Capture the cell that displays the provided text and extract its [X, Y] central coordinate. 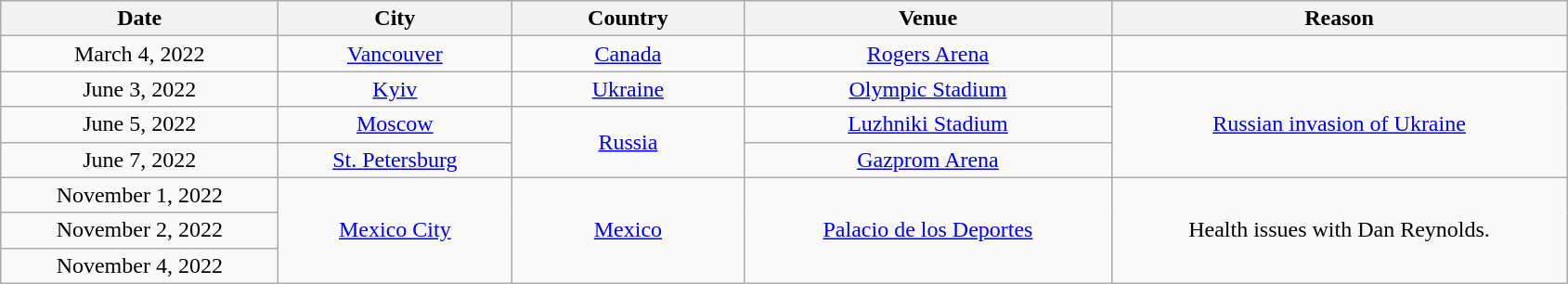
June 3, 2022 [139, 89]
Olympic Stadium [928, 89]
November 2, 2022 [139, 230]
Mexico [628, 230]
Ukraine [628, 89]
November 4, 2022 [139, 265]
Moscow [395, 124]
Venue [928, 19]
Russia [628, 142]
Kyiv [395, 89]
Gazprom Arena [928, 160]
Russian invasion of Ukraine [1339, 124]
Country [628, 19]
City [395, 19]
Canada [628, 54]
Reason [1339, 19]
Date [139, 19]
November 1, 2022 [139, 195]
Palacio de los Deportes [928, 230]
Vancouver [395, 54]
Luzhniki Stadium [928, 124]
March 4, 2022 [139, 54]
St. Petersburg [395, 160]
June 5, 2022 [139, 124]
Mexico City [395, 230]
June 7, 2022 [139, 160]
Health issues with Dan Reynolds. [1339, 230]
Rogers Arena [928, 54]
